Determine the (X, Y) coordinate at the center of the cell enclosing the given text.  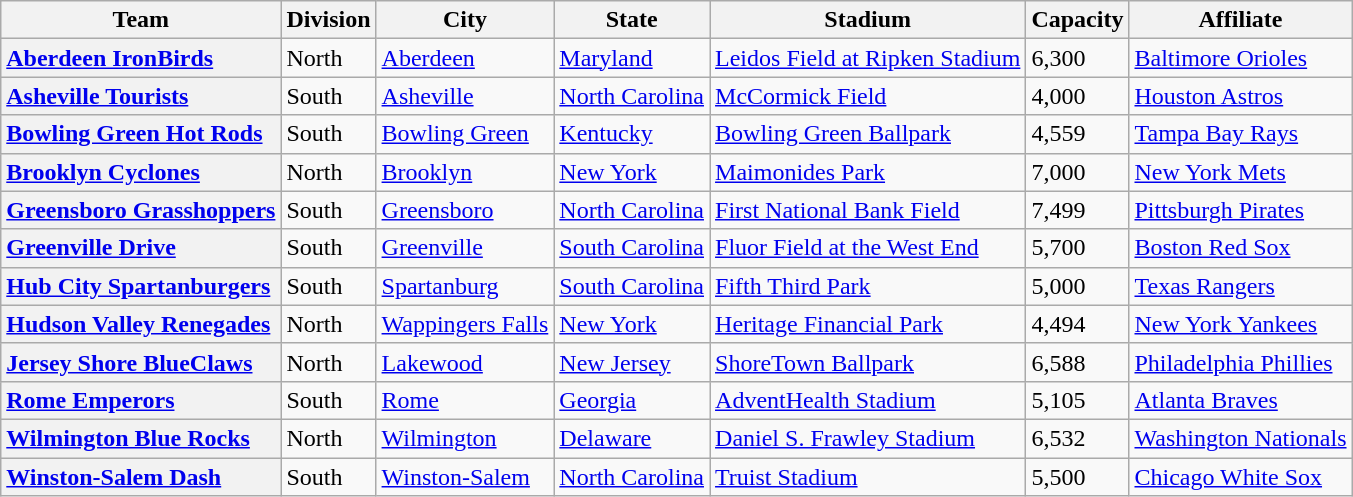
Wilmington (465, 438)
Rome Emperors (141, 400)
Heritage Financial Park (868, 324)
Washington Nationals (1240, 438)
Aberdeen (465, 58)
Brooklyn (465, 172)
Greenville Drive (141, 248)
7,000 (1078, 172)
Team (141, 20)
Winston-Salem Dash (141, 477)
Delaware (632, 438)
Winston-Salem (465, 477)
Bowling Green Hot Rods (141, 134)
5,105 (1078, 400)
6,532 (1078, 438)
Fifth Third Park (868, 286)
Jersey Shore BlueClaws (141, 362)
Maryland (632, 58)
Stadium (868, 20)
Division (328, 20)
Maimonides Park (868, 172)
5,000 (1078, 286)
Greensboro (465, 210)
First National Bank Field (868, 210)
Boston Red Sox (1240, 248)
Capacity (1078, 20)
7,499 (1078, 210)
City (465, 20)
Hudson Valley Renegades (141, 324)
AdventHealth Stadium (868, 400)
Daniel S. Frawley Stadium (868, 438)
Texas Rangers (1240, 286)
Rome (465, 400)
Greenville (465, 248)
4,559 (1078, 134)
State (632, 20)
5,500 (1078, 477)
Chicago White Sox (1240, 477)
Houston Astros (1240, 96)
Kentucky (632, 134)
Leidos Field at Ripken Stadium (868, 58)
Fluor Field at the West End (868, 248)
Greensboro Grasshoppers (141, 210)
5,700 (1078, 248)
Tampa Bay Rays (1240, 134)
Wilmington Blue Rocks (141, 438)
4,000 (1078, 96)
McCormick Field (868, 96)
Pittsburgh Pirates (1240, 210)
New York Yankees (1240, 324)
Wappingers Falls (465, 324)
Atlanta Braves (1240, 400)
Baltimore Orioles (1240, 58)
Aberdeen IronBirds (141, 58)
Bowling Green (465, 134)
Asheville (465, 96)
6,588 (1078, 362)
Bowling Green Ballpark (868, 134)
New Jersey (632, 362)
Hub City Spartanburgers (141, 286)
Georgia (632, 400)
Truist Stadium (868, 477)
Lakewood (465, 362)
Philadelphia Phillies (1240, 362)
Brooklyn Cyclones (141, 172)
6,300 (1078, 58)
ShoreTown Ballpark (868, 362)
Spartanburg (465, 286)
4,494 (1078, 324)
Asheville Tourists (141, 96)
Affiliate (1240, 20)
New York Mets (1240, 172)
